For the text-containing cell, return its midpoint in [X, Y] coordinate format. 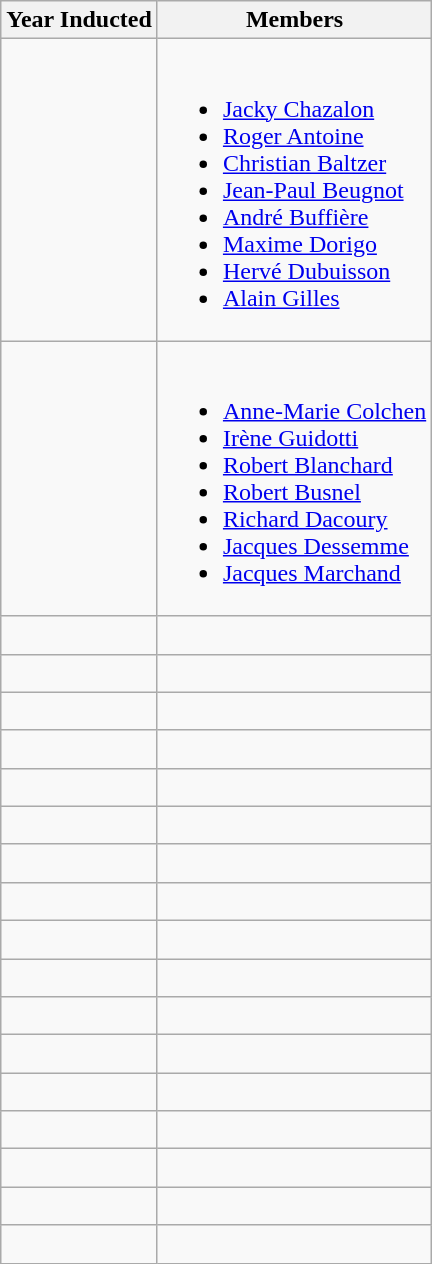
Year Inducted [80, 20]
Anne-Marie ColchenIrène GuidottiRobert BlanchardRobert BusnelRichard DacouryJacques DessemmeJacques Marchand [294, 478]
Members [294, 20]
Jacky ChazalonRoger AntoineChristian BaltzerJean-Paul BeugnotAndré BuffièreMaxime DorigoHervé DubuissonAlain Gilles [294, 190]
